Provide the [X, Y] coordinate of the cell's center where the given text is located.  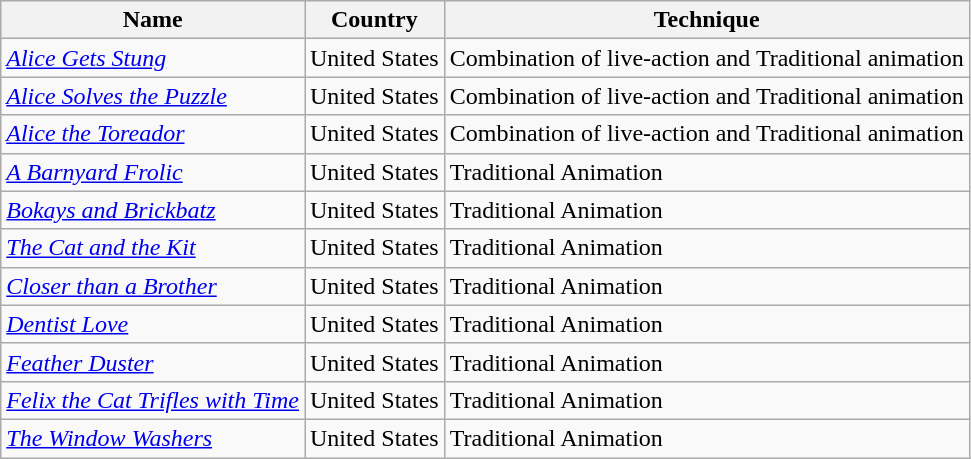
Bokays and Brickbatz [153, 210]
The Window Washers [153, 438]
Alice Solves the Puzzle [153, 96]
Feather Duster [153, 362]
The Cat and the Kit [153, 248]
Country [374, 20]
Name [153, 20]
A Barnyard Frolic [153, 172]
Dentist Love [153, 324]
Alice Gets Stung [153, 58]
Felix the Cat Trifles with Time [153, 400]
Technique [706, 20]
Alice the Toreador [153, 134]
Closer than a Brother [153, 286]
